Identify which cell holds the provided text, then report its (X, Y) central coordinate. 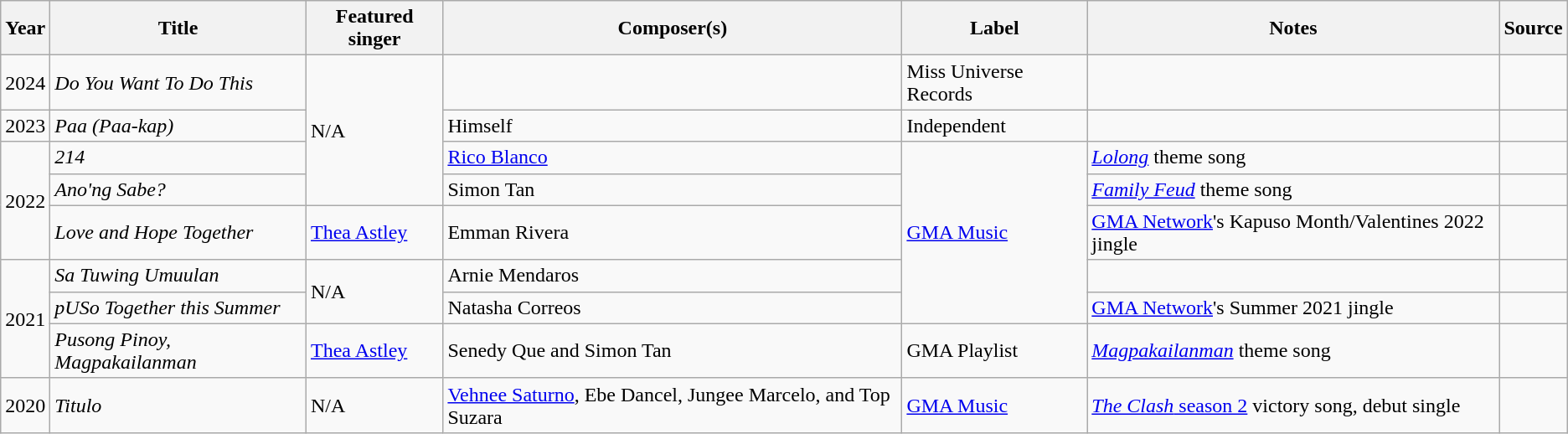
Paa (Paa-kap) (178, 126)
Title (178, 28)
2022 (25, 201)
Love and Hope Together (178, 233)
Emman Rivera (673, 233)
Featured singer (374, 28)
Do You Want To Do This (178, 82)
Composer(s) (673, 28)
Lolong theme song (1293, 158)
Miss Universe Records (995, 82)
pUSo Together this Summer (178, 307)
Natasha Correos (673, 307)
214 (178, 158)
Himself (673, 126)
Sa Tuwing Umuulan (178, 276)
Pusong Pinoy, Magpakailanman (178, 350)
GMA Playlist (995, 350)
Vehnee Saturno, Ebe Dancel, Jungee Marcelo, and Top Suzara (673, 406)
Label (995, 28)
The Clash season 2 victory song, debut single (1293, 406)
Arnie Mendaros (673, 276)
GMA Network's Summer 2021 jingle (1293, 307)
2024 (25, 82)
2023 (25, 126)
Senedy Que and Simon Tan (673, 350)
Year (25, 28)
Ano'ng Sabe? (178, 189)
2021 (25, 318)
Rico Blanco (673, 158)
2020 (25, 406)
Source (1533, 28)
Magpakailanman theme song (1293, 350)
GMA Network's Kapuso Month/Valentines 2022 jingle (1293, 233)
Notes (1293, 28)
Family Feud theme song (1293, 189)
Simon Tan (673, 189)
Independent (995, 126)
Titulo (178, 406)
